Scan for the cell matching the given text and deliver its [X, Y] coordinate at center. 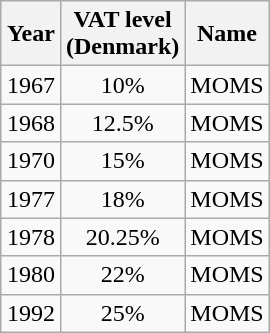
18% [122, 199]
20.25% [122, 237]
1967 [30, 85]
12.5% [122, 123]
10% [122, 85]
15% [122, 161]
25% [122, 313]
22% [122, 275]
1992 [30, 313]
1968 [30, 123]
VAT level(Denmark) [122, 34]
Name [227, 34]
1977 [30, 199]
1980 [30, 275]
1978 [30, 237]
1970 [30, 161]
Year [30, 34]
